Extract the (x, y) coordinate from the center of the cell holding the provided text.  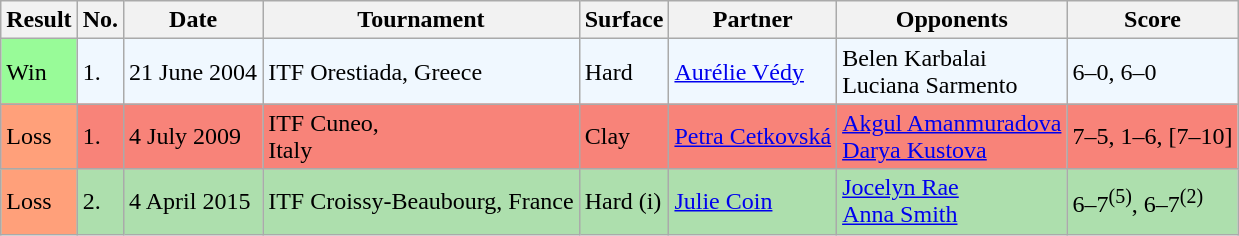
Akgul Amanmuradova Darya Kustova (952, 136)
6–7(5), 6–7(2) (1152, 202)
Clay (624, 136)
Petra Cetkovská (753, 136)
Hard (624, 72)
Aurélie Védy (753, 72)
Result (39, 20)
Score (1152, 20)
Opponents (952, 20)
21 June 2004 (194, 72)
Jocelyn Rae Anna Smith (952, 202)
No. (100, 20)
Date (194, 20)
Belen Karbalai Luciana Sarmento (952, 72)
Win (39, 72)
ITF Cuneo, Italy (422, 136)
Partner (753, 20)
Surface (624, 20)
6–0, 6–0 (1152, 72)
4 April 2015 (194, 202)
4 July 2009 (194, 136)
7–5, 1–6, [7–10] (1152, 136)
Tournament (422, 20)
Julie Coin (753, 202)
ITF Croissy-Beaubourg, France (422, 202)
2. (100, 202)
Hard (i) (624, 202)
ITF Orestiada, Greece (422, 72)
